Capture the cell that displays the provided text and extract its [x, y] central coordinate. 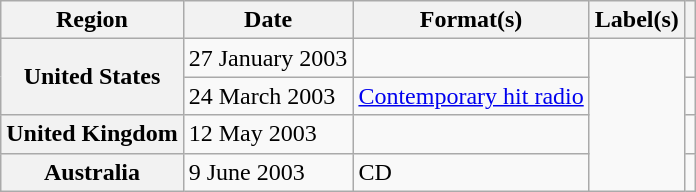
Label(s) [636, 20]
12 May 2003 [268, 134]
Format(s) [471, 20]
Contemporary hit radio [471, 96]
Australia [92, 172]
CD [471, 172]
Region [92, 20]
9 June 2003 [268, 172]
24 March 2003 [268, 96]
United Kingdom [92, 134]
United States [92, 77]
Date [268, 20]
27 January 2003 [268, 58]
